Provide the [x, y] coordinate of the cell's center where the given text is located.  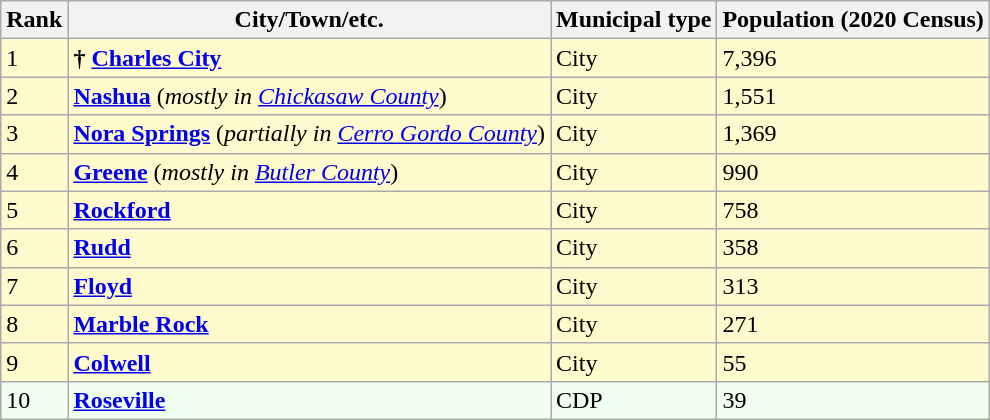
8 [34, 324]
Floyd [310, 286]
5 [34, 210]
Rank [34, 20]
1,551 [853, 96]
4 [34, 172]
7 [34, 286]
313 [853, 286]
271 [853, 324]
Population (2020 Census) [853, 20]
10 [34, 400]
Rockford [310, 210]
55 [853, 362]
6 [34, 248]
3 [34, 134]
Rudd [310, 248]
1 [34, 58]
39 [853, 400]
Municipal type [633, 20]
Colwell [310, 362]
9 [34, 362]
758 [853, 210]
City/Town/etc. [310, 20]
358 [853, 248]
1,369 [853, 134]
Marble Rock [310, 324]
Nashua (mostly in Chickasaw County) [310, 96]
Nora Springs (partially in Cerro Gordo County) [310, 134]
Roseville [310, 400]
2 [34, 96]
CDP [633, 400]
990 [853, 172]
Greene (mostly in Butler County) [310, 172]
7,396 [853, 58]
† Charles City [310, 58]
